For the text-containing cell, return its midpoint in (x, y) coordinate format. 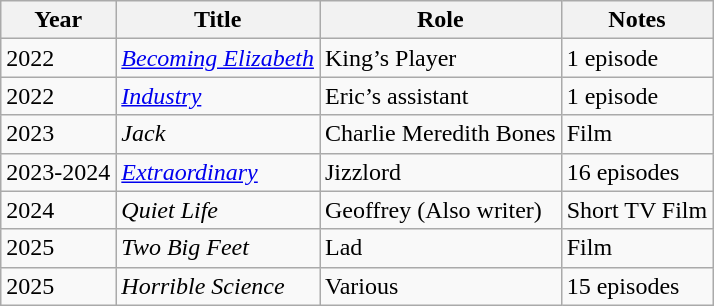
2023-2024 (58, 172)
King’s Player (441, 58)
Becoming Elizabeth (218, 58)
Jack (218, 134)
Horrible Science (218, 286)
Industry (218, 96)
Geoffrey (Also writer) (441, 210)
Notes (637, 20)
Extraordinary (218, 172)
2024 (58, 210)
Jizzlord (441, 172)
15 episodes (637, 286)
Lad (441, 248)
Short TV Film (637, 210)
16 episodes (637, 172)
Two Big Feet (218, 248)
Role (441, 20)
Title (218, 20)
Quiet Life (218, 210)
Year (58, 20)
Various (441, 286)
2023 (58, 134)
Charlie Meredith Bones (441, 134)
Eric’s assistant (441, 96)
